Return (X, Y) of the center of cell containing provided text 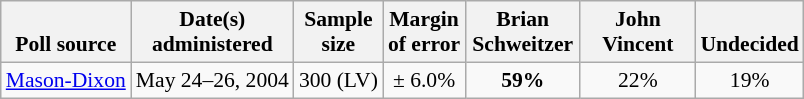
Undecided (749, 32)
Poll source (66, 32)
Samplesize (338, 32)
Mason-Dixon (66, 80)
Date(s)administered (212, 32)
59% (522, 80)
19% (749, 80)
May 24–26, 2004 (212, 80)
± 6.0% (424, 80)
JohnVincent (638, 32)
Marginof error (424, 32)
BrianSchweitzer (522, 32)
22% (638, 80)
300 (LV) (338, 80)
